Find where the given text appears and provide that cell's center as (x, y) coordinate. 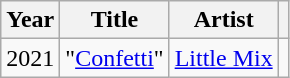
Artist (224, 20)
Little Mix (224, 58)
2021 (30, 58)
"Confetti" (114, 58)
Title (114, 20)
Year (30, 20)
